Pinpoint the cell where the given text exists, returning its (x, y) midpoint coordinate. 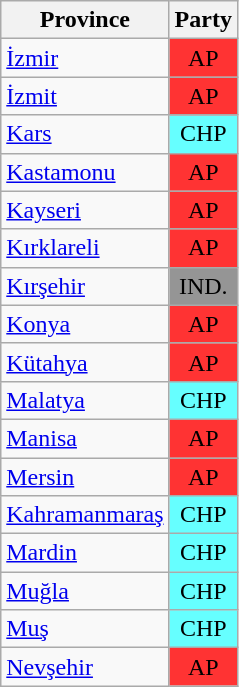
Muğla (85, 591)
Party (203, 20)
Province (85, 20)
Mardin (85, 553)
Nevşehir (85, 667)
Kayseri (85, 210)
IND. (203, 286)
Kars (85, 134)
Kastamonu (85, 172)
Malatya (85, 400)
Kahramanmaraş (85, 515)
Mersin (85, 477)
Manisa (85, 438)
İzmir (85, 58)
Kırşehir (85, 286)
Kırklareli (85, 248)
Konya (85, 324)
Muş (85, 629)
Kütahya (85, 362)
İzmit (85, 96)
